From the cell containing the given text, extract its center point as (X, Y) coordinate. 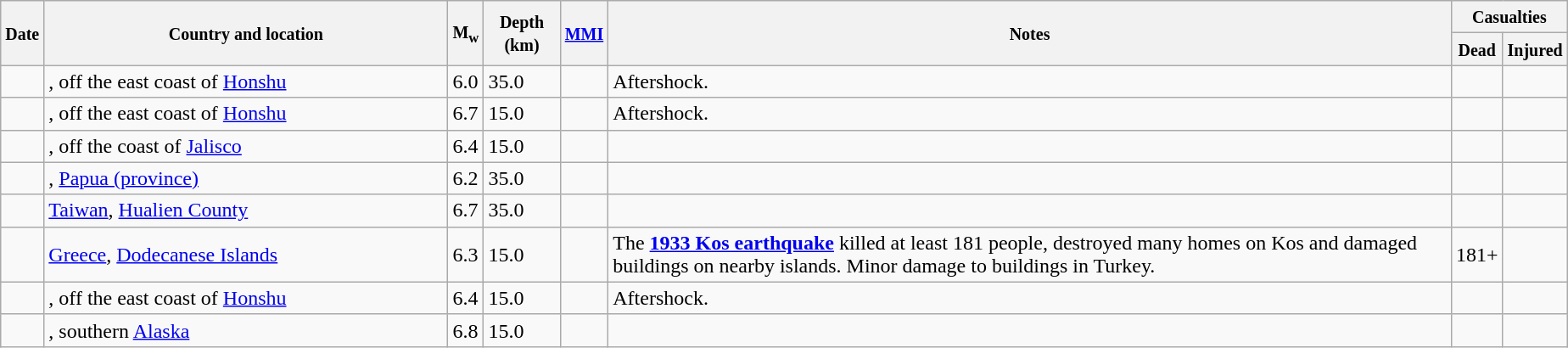
6.2 (466, 178)
181+ (1476, 255)
Country and location (246, 33)
, off the coast of Jalisco (246, 146)
Notes (1030, 33)
Casualties (1509, 17)
Injured (1535, 49)
, Papua (province) (246, 178)
6.0 (466, 81)
Date (22, 33)
6.3 (466, 255)
Dead (1476, 49)
6.8 (466, 330)
MMI (584, 33)
Taiwan, Hualien County (246, 210)
Greece, Dodecanese Islands (246, 255)
, southern Alaska (246, 330)
Depth (km) (522, 33)
Mw (466, 33)
